Extract the [x, y] coordinate from the center of the cell holding the provided text.  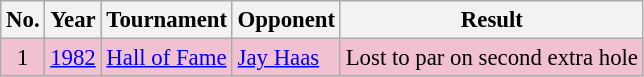
Lost to par on second extra hole [492, 58]
Opponent [286, 20]
No. [23, 20]
Jay Haas [286, 58]
Result [492, 20]
Tournament [166, 20]
1982 [73, 58]
Hall of Fame [166, 58]
Year [73, 20]
1 [23, 58]
